Provide the (X, Y) coordinate of the cell's center where the given text is located.  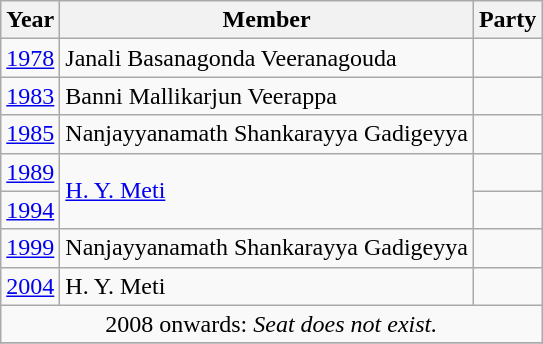
2004 (30, 286)
1999 (30, 248)
Year (30, 20)
2008 onwards: Seat does not exist. (272, 324)
1983 (30, 96)
1989 (30, 172)
1978 (30, 58)
1985 (30, 134)
Party (507, 20)
Janali Basanagonda Veeranagouda (267, 58)
1994 (30, 210)
Member (267, 20)
Banni Mallikarjun Veerappa (267, 96)
